Find where the given text appears and provide that cell's center as [X, Y] coordinate. 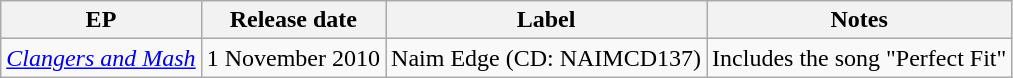
Notes [860, 20]
Clangers and Mash [101, 58]
Includes the song "Perfect Fit" [860, 58]
Release date [293, 20]
EP [101, 20]
Label [546, 20]
Naim Edge (CD: NAIMCD137) [546, 58]
1 November 2010 [293, 58]
